Capture the cell that displays the provided text and extract its [x, y] central coordinate. 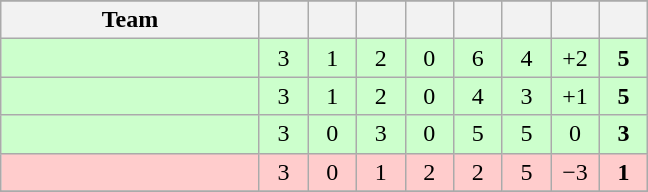
−3 [576, 172]
+2 [576, 58]
6 [478, 58]
Team [130, 20]
+1 [576, 96]
